Locate the cell with the specified text and output its (X, Y) center coordinate. 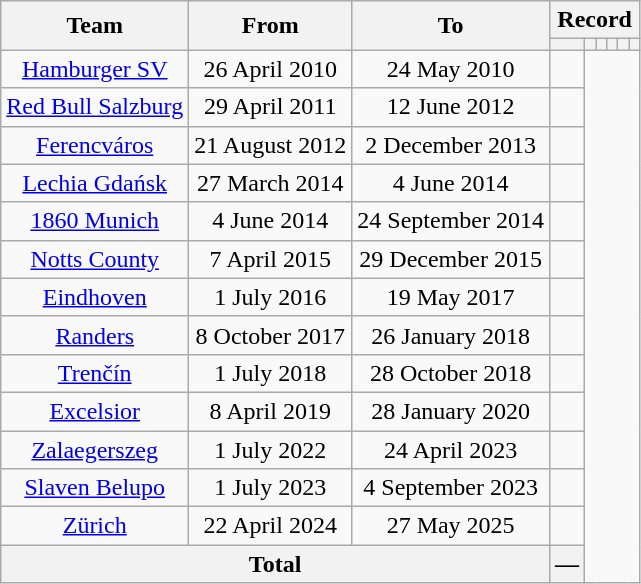
From (270, 26)
Red Bull Salzburg (95, 107)
Zalaegerszeg (95, 449)
29 April 2011 (270, 107)
— (566, 564)
1 July 2016 (270, 297)
Ferencváros (95, 145)
8 April 2019 (270, 411)
29 December 2015 (451, 259)
28 October 2018 (451, 373)
Excelsior (95, 411)
7 April 2015 (270, 259)
Lechia Gdańsk (95, 183)
Eindhoven (95, 297)
26 January 2018 (451, 335)
Slaven Belupo (95, 488)
24 May 2010 (451, 69)
12 June 2012 (451, 107)
1860 Munich (95, 221)
1 July 2022 (270, 449)
Zürich (95, 526)
8 October 2017 (270, 335)
27 May 2025 (451, 526)
Notts County (95, 259)
24 September 2014 (451, 221)
Total (276, 564)
22 April 2024 (270, 526)
Team (95, 26)
27 March 2014 (270, 183)
Trenčín (95, 373)
1 July 2018 (270, 373)
1 July 2023 (270, 488)
21 August 2012 (270, 145)
Hamburger SV (95, 69)
Randers (95, 335)
Record (594, 20)
24 April 2023 (451, 449)
28 January 2020 (451, 411)
4 September 2023 (451, 488)
26 April 2010 (270, 69)
19 May 2017 (451, 297)
To (451, 26)
2 December 2013 (451, 145)
